Output the [X, Y] coordinate of the center of the cell containing the given text.  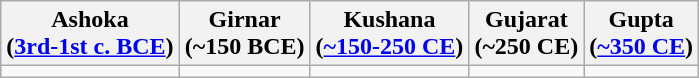
Kushana(~150-250 CE) [390, 34]
Gujarat(~250 CE) [526, 34]
Gupta(~350 CE) [642, 34]
Girnar(~150 BCE) [244, 34]
Ashoka(3rd-1st c. BCE) [90, 34]
